From the cell containing the given text, extract its center point as (X, Y) coordinate. 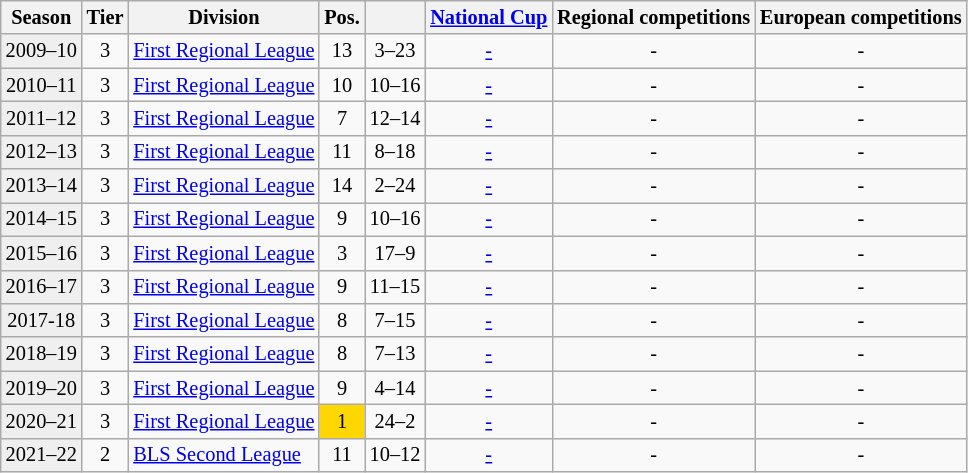
2021–22 (42, 455)
2016–17 (42, 287)
2009–10 (42, 51)
2019–20 (42, 388)
BLS Second League (224, 455)
10 (342, 85)
2012–13 (42, 152)
7 (342, 118)
2020–21 (42, 421)
2011–12 (42, 118)
10–12 (396, 455)
Tier (106, 17)
Pos. (342, 17)
2010–11 (42, 85)
2013–14 (42, 186)
12–14 (396, 118)
24–2 (396, 421)
13 (342, 51)
European competitions (861, 17)
4–14 (396, 388)
11–15 (396, 287)
National Cup (488, 17)
2015–16 (42, 253)
2017-18 (42, 320)
2018–19 (42, 354)
2–24 (396, 186)
14 (342, 186)
2 (106, 455)
2014–15 (42, 219)
7–15 (396, 320)
Division (224, 17)
17–9 (396, 253)
Season (42, 17)
1 (342, 421)
3–23 (396, 51)
Regional competitions (654, 17)
7–13 (396, 354)
8–18 (396, 152)
